Extract the (x, y) coordinate from the center of the cell holding the provided text.  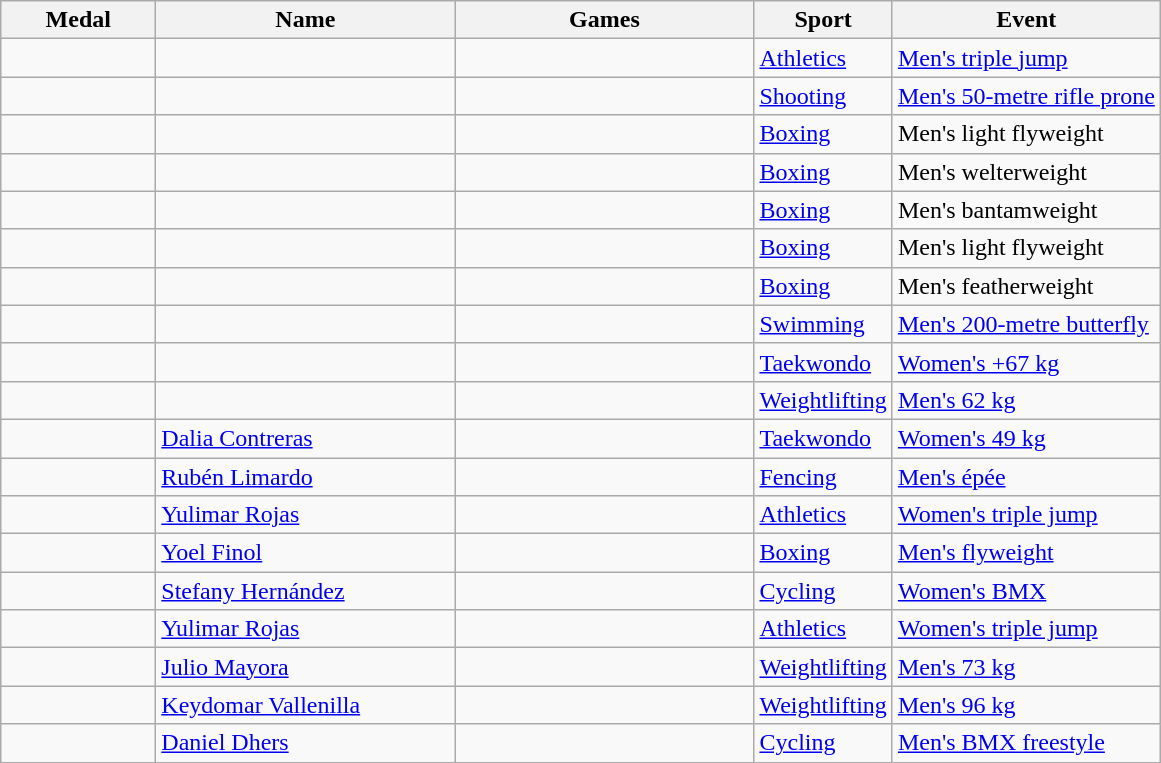
Event (1026, 20)
Dalia Contreras (306, 438)
Women's 49 kg (1026, 438)
Yoel Finol (306, 553)
Men's flyweight (1026, 553)
Men's triple jump (1026, 58)
Daniel Dhers (306, 743)
Men's 62 kg (1026, 400)
Julio Mayora (306, 667)
Medal (78, 20)
Rubén Limardo (306, 477)
Games (604, 20)
Shooting (823, 96)
Men's 200-metre butterfly (1026, 324)
Name (306, 20)
Women's +67 kg (1026, 362)
Men's 50-metre rifle prone (1026, 96)
Women's BMX (1026, 591)
Men's welterweight (1026, 172)
Men's BMX freestyle (1026, 743)
Men's featherweight (1026, 286)
Men's épée (1026, 477)
Keydomar Vallenilla (306, 705)
Swimming (823, 324)
Sport (823, 20)
Men's 96 kg (1026, 705)
Men's bantamweight (1026, 210)
Stefany Hernández (306, 591)
Fencing (823, 477)
Men's 73 kg (1026, 667)
